Locate the cell with the specified text and output its [x, y] center coordinate. 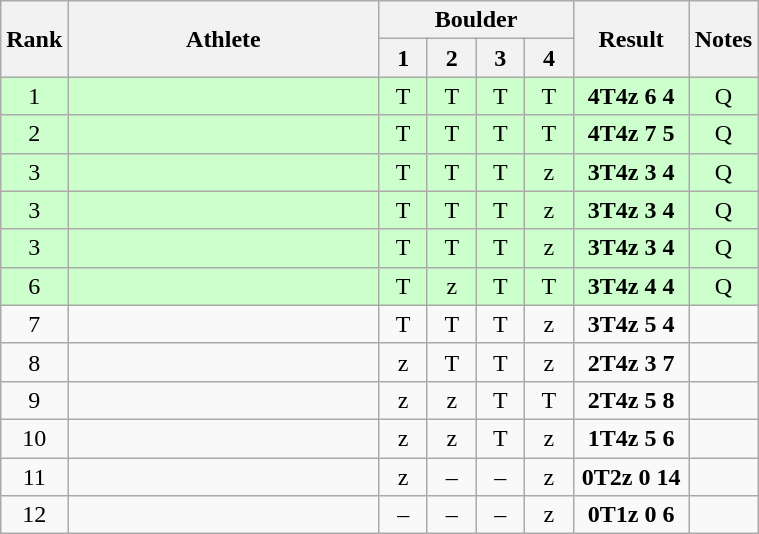
4T4z 7 5 [631, 134]
1T4z 5 6 [631, 438]
7 [34, 324]
8 [34, 362]
Rank [34, 39]
2T4z 3 7 [631, 362]
9 [34, 400]
4T4z 6 4 [631, 96]
Result [631, 39]
2T4z 5 8 [631, 400]
Athlete [224, 39]
0T1z 0 6 [631, 515]
0T2z 0 14 [631, 477]
6 [34, 286]
Notes [723, 39]
4 [550, 58]
11 [34, 477]
12 [34, 515]
Boulder [476, 20]
3T4z 4 4 [631, 286]
10 [34, 438]
3T4z 5 4 [631, 324]
